Return the (x, y) coordinate for the center point of the cell that contains the specified text.  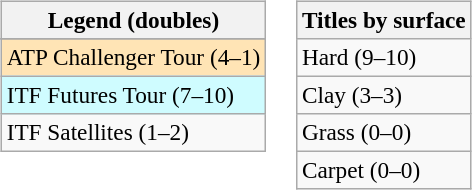
Clay (3–3) (384, 95)
ITF Satellites (1–2) (133, 133)
ITF Futures Tour (7–10) (133, 95)
Carpet (0–0) (384, 171)
Hard (9–10) (384, 57)
Titles by surface (384, 20)
Grass (0–0) (384, 133)
ATP Challenger Tour (4–1) (133, 57)
Legend (doubles) (133, 20)
